For the text-containing cell, return its midpoint in [x, y] coordinate format. 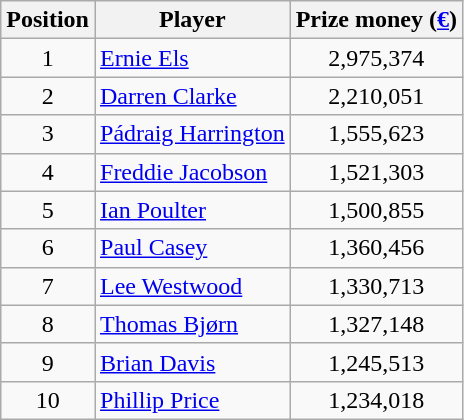
9 [48, 362]
5 [48, 210]
Lee Westwood [192, 286]
2,975,374 [376, 58]
Brian Davis [192, 362]
1,327,148 [376, 324]
Phillip Price [192, 400]
Paul Casey [192, 248]
6 [48, 248]
1,245,513 [376, 362]
Ian Poulter [192, 210]
1,521,303 [376, 172]
10 [48, 400]
Ernie Els [192, 58]
Freddie Jacobson [192, 172]
Prize money (€) [376, 20]
1 [48, 58]
1,234,018 [376, 400]
1,360,456 [376, 248]
3 [48, 134]
8 [48, 324]
1,555,623 [376, 134]
1,330,713 [376, 286]
Position [48, 20]
Darren Clarke [192, 96]
2 [48, 96]
2,210,051 [376, 96]
Thomas Bjørn [192, 324]
7 [48, 286]
4 [48, 172]
1,500,855 [376, 210]
Pádraig Harrington [192, 134]
Player [192, 20]
